Capture the cell that displays the provided text and extract its (x, y) central coordinate. 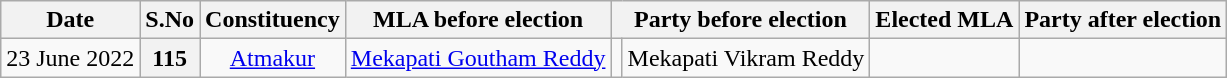
S.No (170, 20)
Elected MLA (944, 20)
Date (70, 20)
Mekapati Vikram Reddy (746, 58)
23 June 2022 (70, 58)
Party before election (740, 20)
Party after election (1123, 20)
Atmakur (273, 58)
Constituency (273, 20)
Mekapati Goutham Reddy (478, 58)
MLA before election (478, 20)
115 (170, 58)
